Locate the cell with the specified text and output its [X, Y] center coordinate. 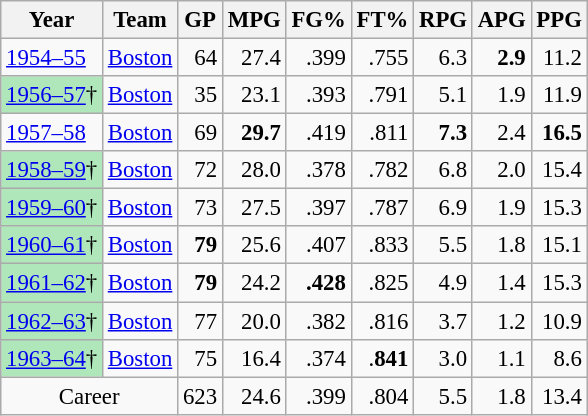
4.9 [444, 283]
FG% [318, 20]
1960–61† [52, 245]
PPG [559, 20]
.428 [318, 283]
Year [52, 20]
.787 [382, 208]
Career [90, 396]
8.6 [559, 358]
64 [200, 58]
3.7 [444, 321]
27.4 [254, 58]
.393 [318, 95]
1956–57† [52, 95]
1957–58 [52, 133]
1954–55 [52, 58]
6.3 [444, 58]
73 [200, 208]
15.4 [559, 170]
29.7 [254, 133]
35 [200, 95]
.816 [382, 321]
16.5 [559, 133]
FT% [382, 20]
23.1 [254, 95]
.833 [382, 245]
MPG [254, 20]
GP [200, 20]
.782 [382, 170]
20.0 [254, 321]
623 [200, 396]
13.4 [559, 396]
.791 [382, 95]
10.9 [559, 321]
28.0 [254, 170]
.419 [318, 133]
72 [200, 170]
Team [140, 20]
11.9 [559, 95]
.811 [382, 133]
1962–63† [52, 321]
1961–62† [52, 283]
15.1 [559, 245]
1.2 [502, 321]
1963–64† [52, 358]
5.1 [444, 95]
.407 [318, 245]
77 [200, 321]
1959–60† [52, 208]
2.9 [502, 58]
.374 [318, 358]
1.1 [502, 358]
24.2 [254, 283]
2.4 [502, 133]
6.8 [444, 170]
.841 [382, 358]
RPG [444, 20]
3.0 [444, 358]
25.6 [254, 245]
1958–59† [52, 170]
.378 [318, 170]
7.3 [444, 133]
.382 [318, 321]
APG [502, 20]
.397 [318, 208]
11.2 [559, 58]
24.6 [254, 396]
27.5 [254, 208]
.804 [382, 396]
2.0 [502, 170]
75 [200, 358]
16.4 [254, 358]
.755 [382, 58]
1.4 [502, 283]
69 [200, 133]
6.9 [444, 208]
.825 [382, 283]
